For the text-containing cell, return its midpoint in [x, y] coordinate format. 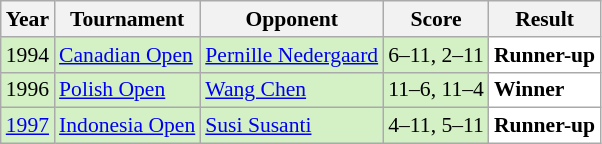
Canadian Open [127, 55]
11–6, 11–4 [436, 90]
Wang Chen [292, 90]
6–11, 2–11 [436, 55]
Result [544, 19]
4–11, 5–11 [436, 126]
Indonesia Open [127, 126]
Tournament [127, 19]
Susi Susanti [292, 126]
Polish Open [127, 90]
Winner [544, 90]
1997 [28, 126]
1996 [28, 90]
Year [28, 19]
Opponent [292, 19]
Pernille Nedergaard [292, 55]
Score [436, 19]
1994 [28, 55]
